Scan for the cell matching the given text and deliver its [X, Y] coordinate at center. 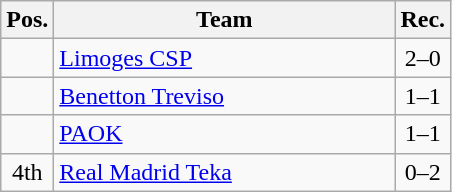
Team [224, 20]
0–2 [423, 172]
Benetton Treviso [224, 96]
4th [28, 172]
Limoges CSP [224, 58]
Rec. [423, 20]
PAOK [224, 134]
Real Madrid Teka [224, 172]
Pos. [28, 20]
2–0 [423, 58]
